Extract the (x, y) coordinate from the center of the cell holding the provided text.  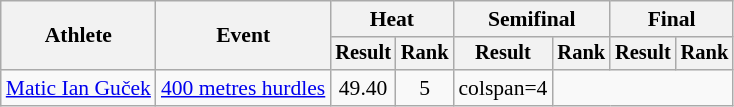
49.40 (363, 88)
Final (672, 19)
Semifinal (532, 19)
400 metres hurdles (243, 88)
Event (243, 36)
colspan=4 (502, 88)
Matic Ian Guček (78, 88)
Heat (392, 19)
Athlete (78, 36)
5 (425, 88)
